Identify which cell holds the provided text, then report its (X, Y) central coordinate. 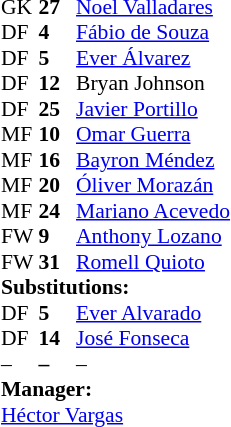
25 (57, 109)
Mariano Acevedo (153, 211)
10 (57, 135)
Substitutions: (116, 287)
14 (57, 339)
20 (57, 185)
Romell Quioto (153, 262)
Óliver Morazán (153, 185)
Ever Álvarez (153, 58)
Manager: (116, 389)
José Fonseca (153, 339)
9 (57, 237)
Bryan Johnson (153, 83)
31 (57, 262)
Anthony Lozano (153, 237)
Omar Guerra (153, 135)
12 (57, 83)
16 (57, 160)
Javier Portillo (153, 109)
24 (57, 211)
Ever Alvarado (153, 313)
4 (57, 33)
Fábio de Souza (153, 33)
Bayron Méndez (153, 160)
